Return the [x, y] coordinate for the center point of the cell that contains the specified text.  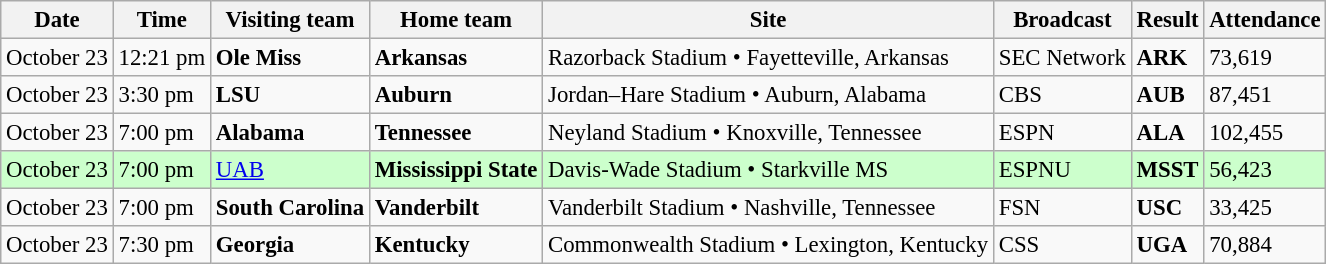
CBS [1062, 95]
Neyland Stadium • Knoxville, Tennessee [768, 133]
FSN [1062, 208]
Davis-Wade Stadium • Starkville MS [768, 170]
87,451 [1265, 95]
USC [1168, 208]
SEC Network [1062, 58]
Razorback Stadium • Fayetteville, Arkansas [768, 58]
ALA [1168, 133]
Ole Miss [290, 58]
ESPN [1062, 133]
Time [162, 20]
MSST [1168, 170]
Alabama [290, 133]
Auburn [456, 95]
Arkansas [456, 58]
Jordan–Hare Stadium • Auburn, Alabama [768, 95]
UGA [1168, 245]
12:21 pm [162, 58]
CSS [1062, 245]
Visiting team [290, 20]
UAB [290, 170]
7:30 pm [162, 245]
Home team [456, 20]
South Carolina [290, 208]
3:30 pm [162, 95]
Date [57, 20]
33,425 [1265, 208]
Vanderbilt Stadium • Nashville, Tennessee [768, 208]
Result [1168, 20]
Kentucky [456, 245]
56,423 [1265, 170]
70,884 [1265, 245]
Commonwealth Stadium • Lexington, Kentucky [768, 245]
Vanderbilt [456, 208]
AUB [1168, 95]
Tennessee [456, 133]
ESPNU [1062, 170]
ARK [1168, 58]
Broadcast [1062, 20]
102,455 [1265, 133]
LSU [290, 95]
73,619 [1265, 58]
Attendance [1265, 20]
Site [768, 20]
Mississippi State [456, 170]
Georgia [290, 245]
